Pinpoint the cell where the given text exists, returning its [X, Y] midpoint coordinate. 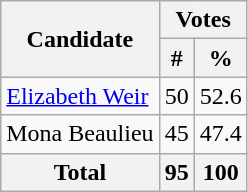
100 [220, 172]
Total [80, 172]
Candidate [80, 39]
Mona Beaulieu [80, 134]
47.4 [220, 134]
45 [176, 134]
# [176, 58]
52.6 [220, 96]
95 [176, 172]
Votes [203, 20]
Elizabeth Weir [80, 96]
% [220, 58]
50 [176, 96]
